Pinpoint the cell where the given text exists, returning its (X, Y) midpoint coordinate. 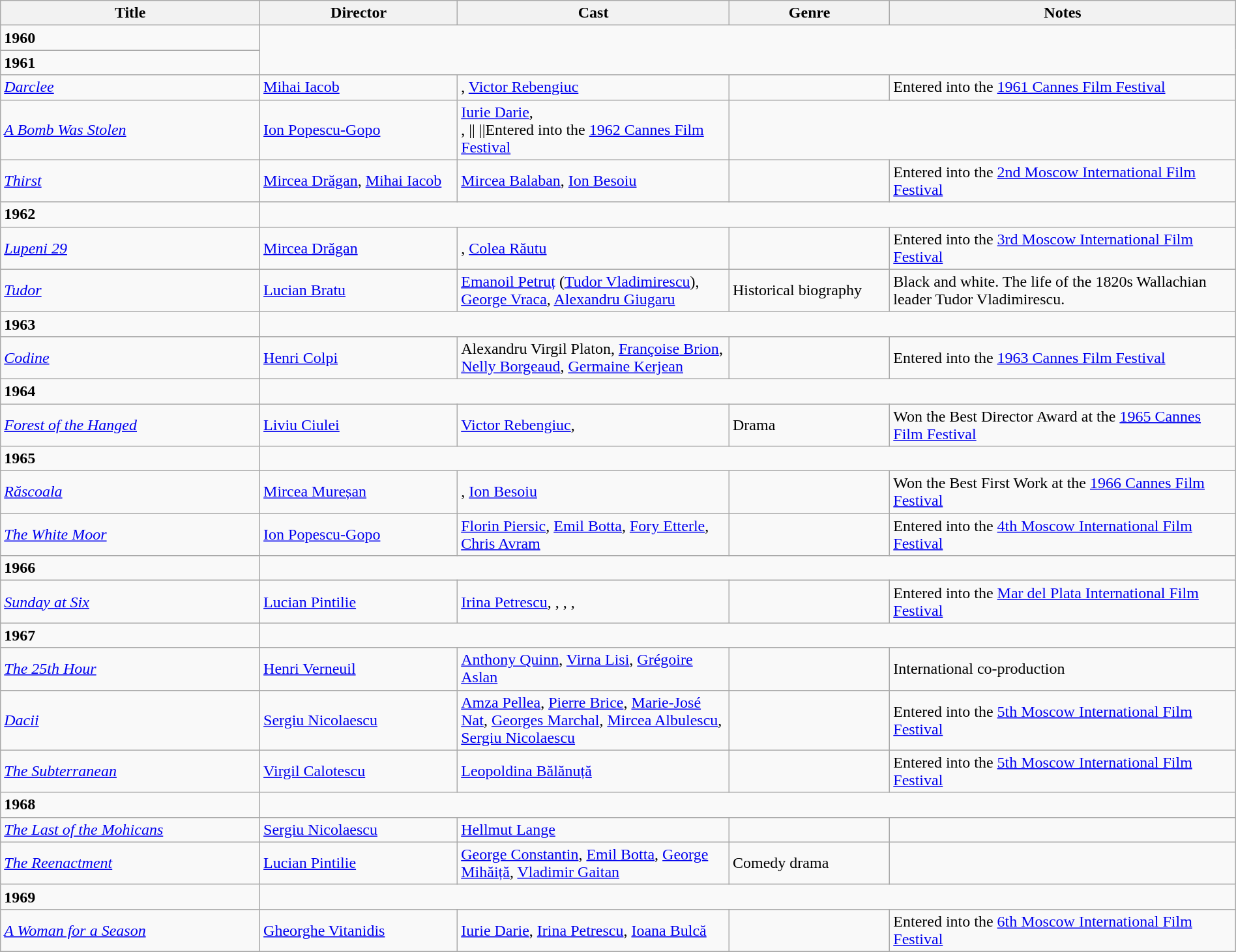
Sunday at Six (130, 602)
1966 (130, 568)
Genre (809, 13)
Codine (130, 357)
Entered into the 1963 Cannes Film Festival (1063, 357)
1960 (130, 38)
Mihai Iacob (359, 87)
Victor Rebengiuc, (593, 425)
Amza Pellea, Pierre Brice, Marie-José Nat, Georges Marchal, Mircea Albulescu, Sergiu Nicolaescu (593, 720)
Henri Verneuil (359, 669)
Entered into the 6th Moscow International Film Festival (1063, 930)
Entered into the Mar del Plata International Film Festival (1063, 602)
Hellmut Lange (593, 829)
Won the Best First Work at the 1966 Cannes Film Festival (1063, 493)
Lucian Bratu (359, 291)
Won the Best Director Award at the 1965 Cannes Film Festival (1063, 425)
The 25th Hour (130, 669)
A Woman for a Season (130, 930)
Drama (809, 425)
, Ion Besoiu (593, 493)
Iurie Darie,, || ||Entered into the 1962 Cannes Film Festival (593, 130)
A Bomb Was Stolen (130, 130)
Anthony Quinn, Virna Lisi, Grégoire Aslan (593, 669)
1962 (130, 214)
1968 (130, 805)
Tudor (130, 291)
1965 (130, 459)
Title (130, 13)
Mircea Mureșan (359, 493)
Comedy drama (809, 863)
Mircea Drăgan, Mihai Iacob (359, 181)
Entered into the 2nd Moscow International Film Festival (1063, 181)
Irina Petrescu, , , , (593, 602)
The Last of the Mohicans (130, 829)
1964 (130, 391)
Iurie Darie, Irina Petrescu, Ioana Bulcă (593, 930)
Florin Piersic, Emil Botta, Fory Etterle, Chris Avram (593, 534)
Mircea Balaban, Ion Besoiu (593, 181)
Black and white. The life of the 1820s Wallachian leader Tudor Vladimirescu. (1063, 291)
Emanoil Petruț (Tudor Vladimirescu), George Vraca, Alexandru Giugaru (593, 291)
The White Moor (130, 534)
Entered into the 4th Moscow International Film Festival (1063, 534)
Liviu Ciulei (359, 425)
Gheorghe Vitanidis (359, 930)
Thirst (130, 181)
Răscoala (130, 493)
International co-production (1063, 669)
Alexandru Virgil Platon, Françoise Brion, Nelly Borgeaud, Germaine Kerjean (593, 357)
Lupeni 29 (130, 248)
Historical biography (809, 291)
1969 (130, 897)
The Subterranean (130, 772)
Virgil Calotescu (359, 772)
Cast (593, 13)
Mircea Drăgan (359, 248)
1967 (130, 635)
George Constantin, Emil Botta, George Mihăiță, Vladimir Gaitan (593, 863)
Leopoldina Bălănuță (593, 772)
, Victor Rebengiuc (593, 87)
Director (359, 13)
Notes (1063, 13)
1961 (130, 63)
Entered into the 3rd Moscow International Film Festival (1063, 248)
Darclee (130, 87)
Entered into the 1961 Cannes Film Festival (1063, 87)
Dacii (130, 720)
, Colea Răutu (593, 248)
1963 (130, 324)
Forest of the Hanged (130, 425)
Henri Colpi (359, 357)
The Reenactment (130, 863)
